From the cell containing the given text, extract its center point as (x, y) coordinate. 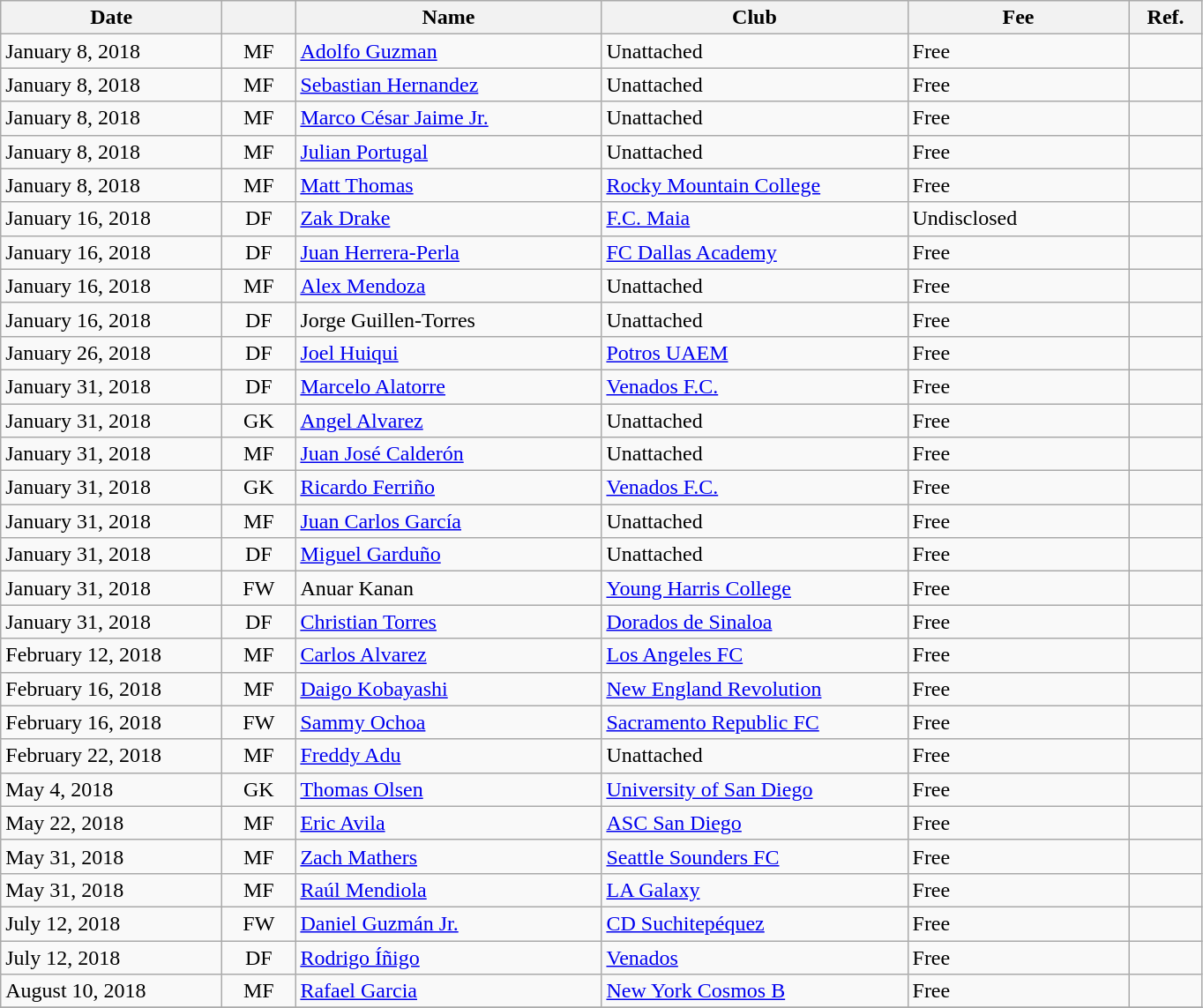
ASC San Diego (755, 823)
LA Galaxy (755, 890)
Los Angeles FC (755, 655)
February 12, 2018 (111, 655)
Seattle Sounders FC (755, 856)
May 22, 2018 (111, 823)
Juan José Calderón (448, 454)
Potros UAEM (755, 353)
Miguel Garduño (448, 555)
Sammy Ochoa (448, 722)
Angel Alvarez (448, 421)
F.C. Maia (755, 219)
Sacramento Republic FC (755, 722)
Ref. (1166, 18)
Club (755, 18)
CD Suchitepéquez (755, 923)
University of San Diego (755, 789)
January 26, 2018 (111, 353)
Carlos Alvarez (448, 655)
New England Revolution (755, 689)
Ricardo Ferriño (448, 488)
Raúl Mendiola (448, 890)
Sebastian Hernandez (448, 85)
Fee (1018, 18)
Rafael Garcia (448, 991)
Name (448, 18)
New York Cosmos B (755, 991)
Zak Drake (448, 219)
Daigo Kobayashi (448, 689)
Freddy Adu (448, 756)
Zach Mathers (448, 856)
August 10, 2018 (111, 991)
May 4, 2018 (111, 789)
Julian Portugal (448, 152)
February 22, 2018 (111, 756)
Eric Avila (448, 823)
Date (111, 18)
Marco César Jaime Jr. (448, 118)
Marcelo Alatorre (448, 386)
Dorados de Sinaloa (755, 622)
Joel Huiqui (448, 353)
Rocky Mountain College (755, 185)
Young Harris College (755, 588)
Jorge Guillen-Torres (448, 319)
Daniel Guzmán Jr. (448, 923)
Rodrigo Íñigo (448, 957)
Christian Torres (448, 622)
Venados (755, 957)
Juan Carlos García (448, 521)
Juan Herrera-Perla (448, 252)
Alex Mendoza (448, 286)
Anuar Kanan (448, 588)
Matt Thomas (448, 185)
FC Dallas Academy (755, 252)
Adolfo Guzman (448, 51)
Undisclosed (1018, 219)
Thomas Olsen (448, 789)
